From the cell containing the given text, extract its center point as (X, Y) coordinate. 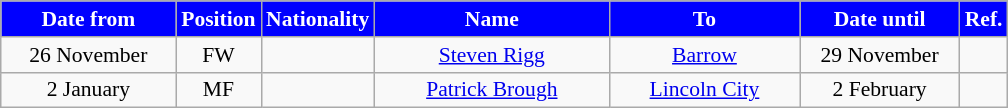
FW (218, 55)
Position (218, 19)
To (704, 19)
Nationality (318, 19)
MF (218, 90)
Lincoln City (704, 90)
Date from (88, 19)
29 November (880, 55)
26 November (88, 55)
2 February (880, 90)
2 January (88, 90)
Date until (880, 19)
Barrow (704, 55)
Ref. (984, 19)
Name (492, 19)
Steven Rigg (492, 55)
Patrick Brough (492, 90)
